Provide the [X, Y] coordinate of the cell's center where the given text is located.  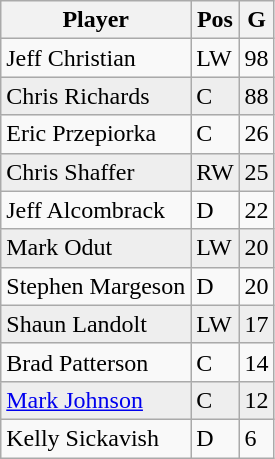
Jeff Alcombrack [96, 210]
Kelly Sickavish [96, 438]
25 [256, 172]
Mark Johnson [96, 400]
Jeff Christian [96, 58]
6 [256, 438]
26 [256, 134]
12 [256, 400]
17 [256, 324]
Brad Patterson [96, 362]
Shaun Landolt [96, 324]
Chris Shaffer [96, 172]
Player [96, 20]
G [256, 20]
98 [256, 58]
Stephen Margeson [96, 286]
Chris Richards [96, 96]
14 [256, 362]
Mark Odut [96, 248]
Eric Przepiorka [96, 134]
Pos [215, 20]
RW [215, 172]
22 [256, 210]
88 [256, 96]
